Scan for the cell matching the given text and deliver its (X, Y) coordinate at center. 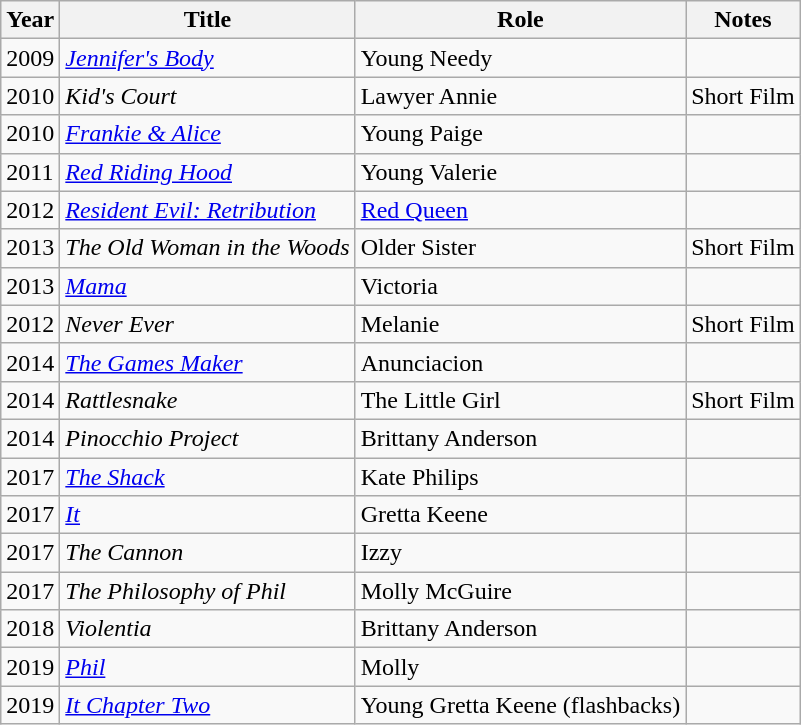
Molly McGuire (520, 591)
The Old Woman in the Woods (208, 248)
Title (208, 20)
Notes (743, 20)
Melanie (520, 324)
Rattlesnake (208, 400)
Young Needy (520, 58)
2018 (30, 629)
2009 (30, 58)
Year (30, 20)
The Games Maker (208, 362)
Frankie & Alice (208, 134)
Young Gretta Keene (flashbacks) (520, 705)
Kid's Court (208, 96)
Kate Philips (520, 477)
The Philosophy of Phil (208, 591)
2011 (30, 172)
The Shack (208, 477)
Red Queen (520, 210)
It (208, 515)
Molly (520, 667)
Izzy (520, 553)
Phil (208, 667)
Young Valerie (520, 172)
Violentia (208, 629)
Never Ever (208, 324)
The Little Girl (520, 400)
Role (520, 20)
Young Paige (520, 134)
Jennifer's Body (208, 58)
Pinocchio Project (208, 438)
Victoria (520, 286)
Anunciacion (520, 362)
Older Sister (520, 248)
The Cannon (208, 553)
It Chapter Two (208, 705)
Red Riding Hood (208, 172)
Lawyer Annie (520, 96)
Gretta Keene (520, 515)
Mama (208, 286)
Resident Evil: Retribution (208, 210)
